Provide the [x, y] coordinate of the cell's center where the given text is located.  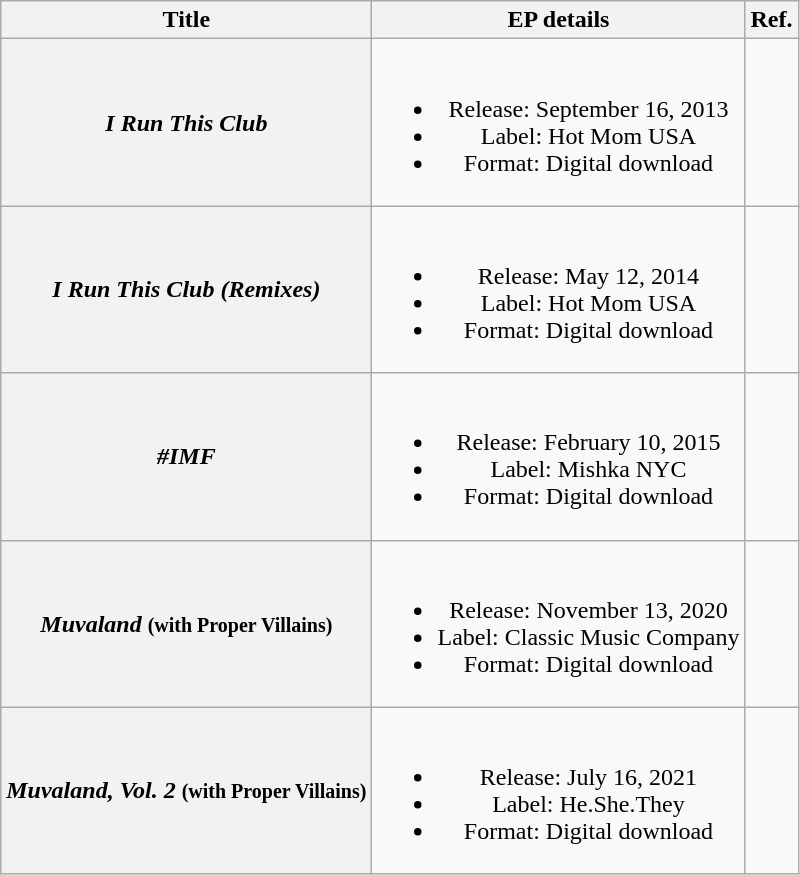
Release: July 16, 2021Label: He.She.TheyFormat: Digital download [558, 790]
#IMF [186, 456]
EP details [558, 20]
Release: May 12, 2014Label: Hot Mom USAFormat: Digital download [558, 290]
I Run This Club [186, 122]
Release: February 10, 2015Label: Mishka NYCFormat: Digital download [558, 456]
Release: November 13, 2020Label: Classic Music CompanyFormat: Digital download [558, 624]
Title [186, 20]
Release: September 16, 2013Label: Hot Mom USAFormat: Digital download [558, 122]
Ref. [772, 20]
Muvaland, Vol. 2 (with Proper Villains) [186, 790]
I Run This Club (Remixes) [186, 290]
Muvaland (with Proper Villains) [186, 624]
